Capture the cell that displays the provided text and extract its (X, Y) central coordinate. 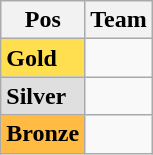
Bronze (43, 134)
Team (119, 20)
Gold (43, 58)
Silver (43, 96)
Pos (43, 20)
